Return the [X, Y] coordinate for the center point of the cell that contains the specified text.  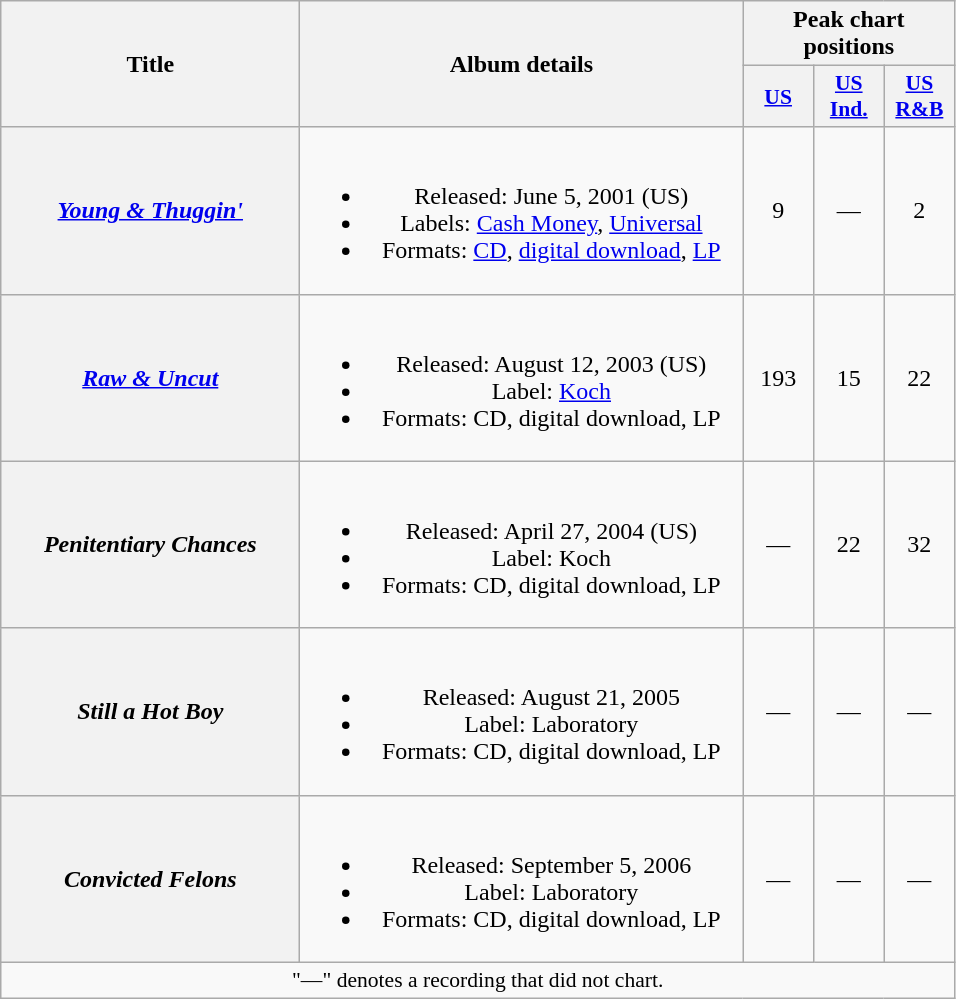
Album details [522, 64]
Released: September 5, 2006Label: LaboratoryFormats: CD, digital download, LP [522, 878]
Raw & Uncut [150, 378]
2 [920, 210]
Young & Thuggin' [150, 210]
Released: April 27, 2004 (US)Label: KochFormats: CD, digital download, LP [522, 544]
Convicted Felons [150, 878]
Title [150, 64]
US [778, 96]
193 [778, 378]
Penitentiary Chances [150, 544]
USInd. [848, 96]
Released: August 21, 2005Label: LaboratoryFormats: CD, digital download, LP [522, 712]
"—" denotes a recording that did not chart. [478, 980]
9 [778, 210]
Released: August 12, 2003 (US)Label: KochFormats: CD, digital download, LP [522, 378]
Released: June 5, 2001 (US)Labels: Cash Money, UniversalFormats: CD, digital download, LP [522, 210]
32 [920, 544]
15 [848, 378]
Still a Hot Boy [150, 712]
Peak chart positions [849, 34]
USR&B [920, 96]
